Identify which cell holds the provided text, then report its [x, y] central coordinate. 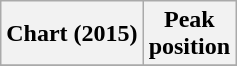
Peakposition [189, 34]
Chart (2015) [72, 34]
